Search for the cell housing the specified text and yield its [x, y] center coordinate. 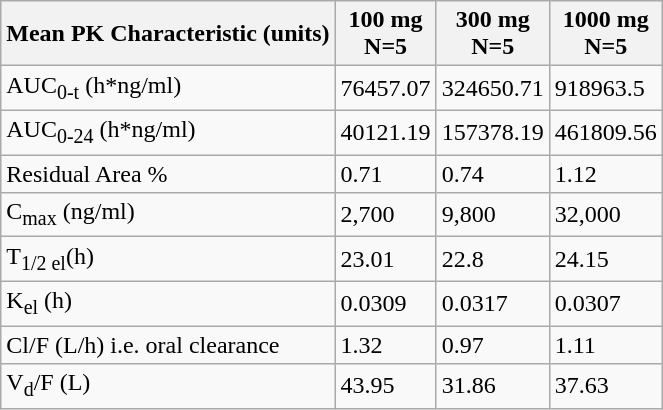
31.86 [492, 386]
918963.5 [606, 88]
76457.07 [386, 88]
32,000 [606, 215]
24.15 [606, 259]
0.74 [492, 173]
9,800 [492, 215]
Cmax (ng/ml) [168, 215]
Mean PK Characteristic (units) [168, 34]
22.8 [492, 259]
2,700 [386, 215]
23.01 [386, 259]
461809.56 [606, 132]
324650.71 [492, 88]
37.63 [606, 386]
1.12 [606, 173]
100 mgN=5 [386, 34]
43.95 [386, 386]
AUC0-t (h*ng/ml) [168, 88]
40121.19 [386, 132]
0.0309 [386, 303]
157378.19 [492, 132]
Cl/F (L/h) i.e. oral clearance [168, 345]
0.97 [492, 345]
1.32 [386, 345]
1000 mgN=5 [606, 34]
0.71 [386, 173]
1.11 [606, 345]
Residual Area % [168, 173]
300 mgN=5 [492, 34]
Kel (h) [168, 303]
T1/2 el(h) [168, 259]
AUC0-24 (h*ng/ml) [168, 132]
0.0317 [492, 303]
Vd/F (L) [168, 386]
0.0307 [606, 303]
